Detect which cell encompasses the target text, then output its [X, Y] center coordinate. 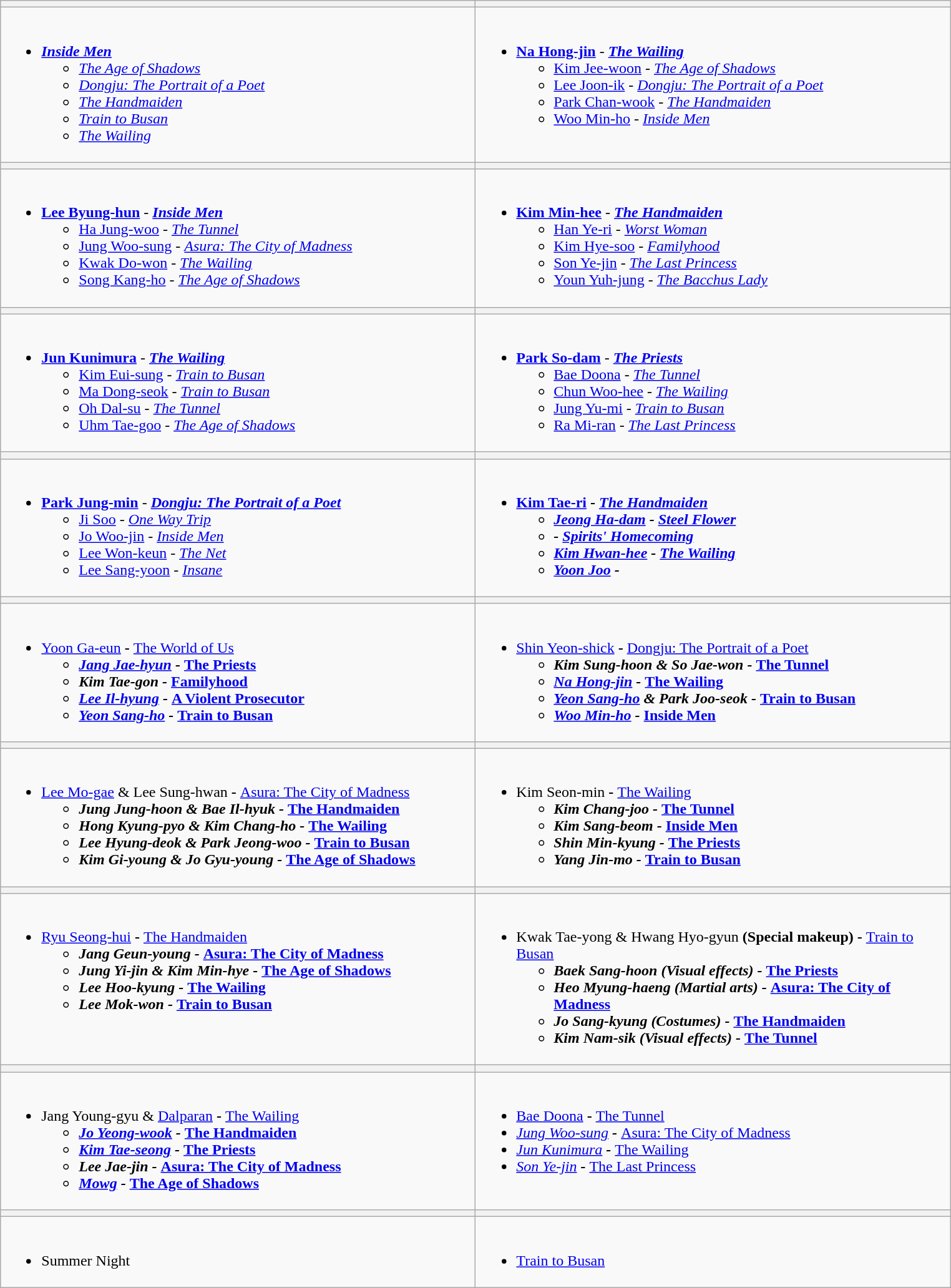
Kim Tae-ri - The HandmaidenJeong Ha-dam - Steel Flower - Spirits' HomecomingKim Hwan-hee - The WailingYoon Joo - [713, 528]
Kim Seon-min - The WailingKim Chang-joo - The TunnelKim Sang-beom - Inside MenShin Min-kyung - The PriestsYang Jin-mo - Train to Busan [713, 817]
Inside MenThe Age of ShadowsDongju: The Portrait of a PoetThe HandmaidenTrain to BusanThe Wailing [238, 85]
Train to Busan [713, 1252]
Kim Min-hee - The HandmaidenHan Ye-ri - Worst WomanKim Hye-soo - FamilyhoodSon Ye-jin - The Last PrincessYoun Yuh-jung - The Bacchus Lady [713, 238]
Summer Night [238, 1252]
Jun Kunimura - The WailingKim Eui-sung - Train to BusanMa Dong-seok - Train to BusanOh Dal-su - The TunnelUhm Tae-goo - The Age of Shadows [238, 383]
Park So-dam - The PriestsBae Doona - The TunnelChun Woo-hee - The WailingJung Yu-mi - Train to BusanRa Mi-ran - The Last Princess [713, 383]
Bae Doona - The TunnelJung Woo-sung - Asura: The City of MadnessJun Kunimura - The WailingSon Ye-jin - The Last Princess [713, 1141]
Park Jung-min - Dongju: The Portrait of a PoetJi Soo - One Way TripJo Woo-jin - Inside MenLee Won-keun - The NetLee Sang-yoon - Insane [238, 528]
Yoon Ga-eun - The World of UsJang Jae-hyun - The PriestsKim Tae-gon - FamilyhoodLee Il-hyung - A Violent ProsecutorYeon Sang-ho - Train to Busan [238, 673]
